Search for the cell housing the specified text and yield its (x, y) center coordinate. 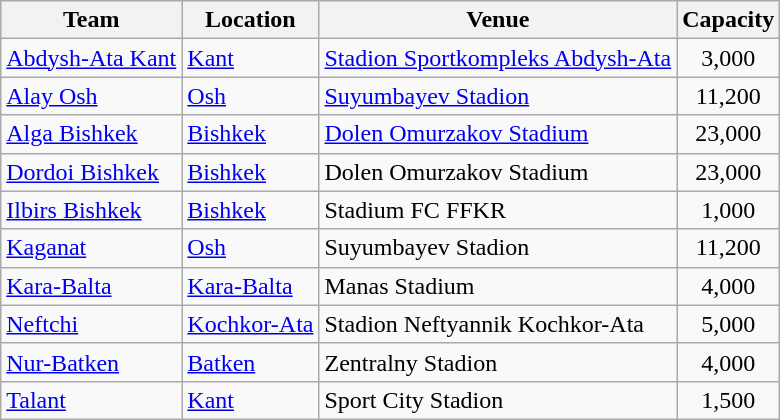
Ilbirs Bishkek (92, 210)
1,500 (728, 400)
Alga Bishkek (92, 134)
Stadion Sportkompleks Abdysh-Ata (498, 58)
Stadium FC FFKR (498, 210)
Stadion Neftyannik Kochkor-Ata (498, 324)
Venue (498, 20)
Alay Osh (92, 96)
Dordoi Bishkek (92, 172)
Talant (92, 400)
Kochkor-Ata (250, 324)
Neftchi (92, 324)
Location (250, 20)
Nur-Batken (92, 362)
Kaganat (92, 248)
1,000 (728, 210)
Manas Stadium (498, 286)
Capacity (728, 20)
Zentralny Stadion (498, 362)
Batken (250, 362)
Abdysh-Ata Kant (92, 58)
3,000 (728, 58)
Team (92, 20)
Sport City Stadion (498, 400)
5,000 (728, 324)
